Find where the given text appears and provide that cell's center as (x, y) coordinate. 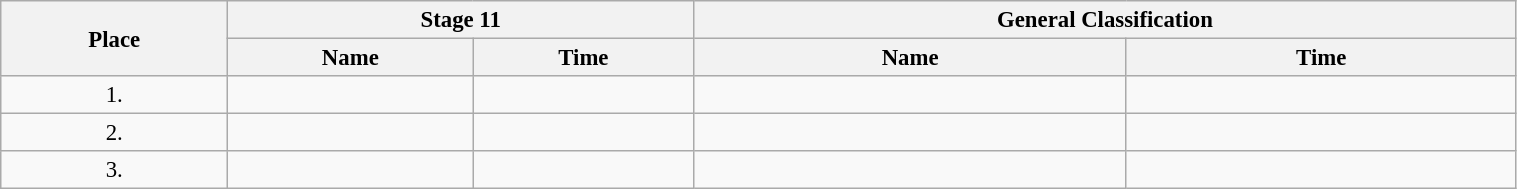
Place (114, 38)
1. (114, 95)
Stage 11 (461, 20)
3. (114, 170)
General Classification (1105, 20)
2. (114, 133)
